Detect which cell encompasses the target text, then output its (x, y) center coordinate. 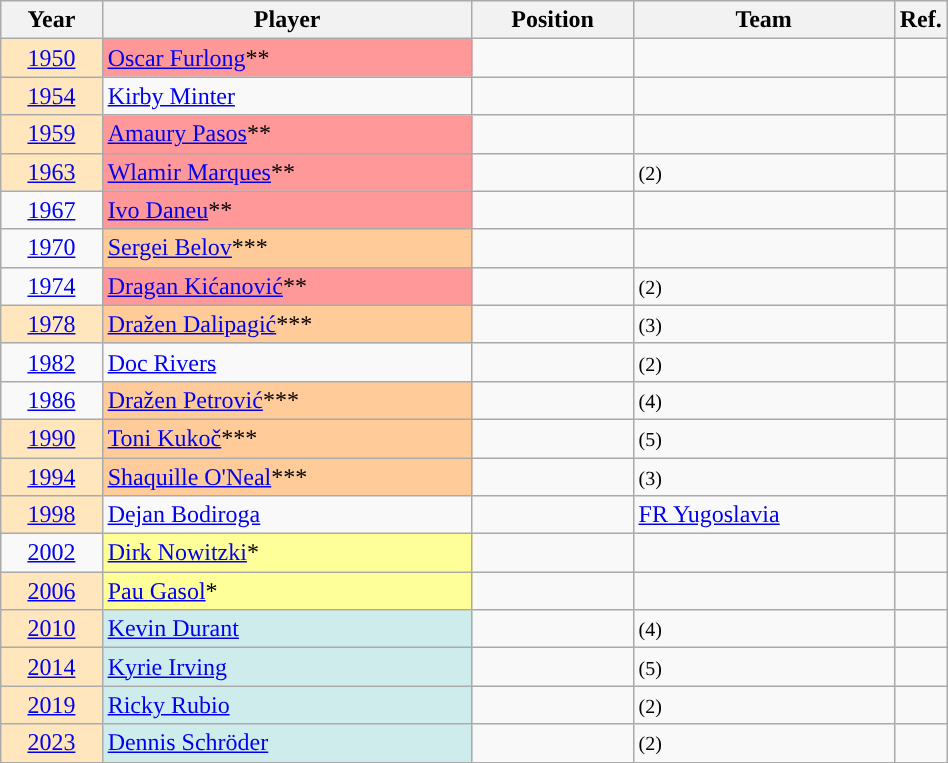
Sergei Belov*** (287, 248)
Kirby Minter (287, 96)
Dejan Bodiroga (287, 515)
1982 (52, 362)
1978 (52, 324)
Oscar Furlong** (287, 58)
1950 (52, 58)
1967 (52, 210)
2023 (52, 743)
Ricky Rubio (287, 705)
Shaquille O'Neal*** (287, 477)
Kyrie Irving (287, 667)
2019 (52, 705)
Toni Kukoč*** (287, 438)
Doc Rivers (287, 362)
2006 (52, 591)
2010 (52, 629)
1959 (52, 134)
1974 (52, 286)
Kevin Durant (287, 629)
Amaury Pasos** (287, 134)
Dražen Petrović*** (287, 400)
Dirk Nowitzki* (287, 553)
Wlamir Marques** (287, 172)
1970 (52, 248)
Dragan Kićanović** (287, 286)
1954 (52, 96)
2002 (52, 553)
1990 (52, 438)
Dennis Schröder (287, 743)
1998 (52, 515)
Ivo Daneu** (287, 210)
1963 (52, 172)
2014 (52, 667)
Ref. (920, 20)
FR Yugoslavia (764, 515)
1994 (52, 477)
Year (52, 20)
Dražen Dalipagić*** (287, 324)
Pau Gasol* (287, 591)
Team (764, 20)
Position (552, 20)
Player (287, 20)
1986 (52, 400)
